Determine the [x, y] coordinate at the center of the cell enclosing the given text.  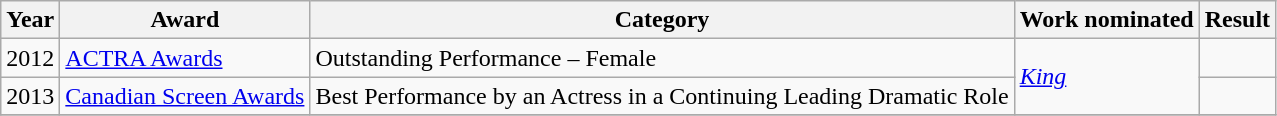
Category [662, 20]
2012 [30, 58]
Work nominated [1106, 20]
Result [1237, 20]
Canadian Screen Awards [185, 96]
Best Performance by an Actress in a Continuing Leading Dramatic Role [662, 96]
King [1106, 77]
2013 [30, 96]
Year [30, 20]
ACTRA Awards [185, 58]
Award [185, 20]
Outstanding Performance – Female [662, 58]
